Search for the cell housing the specified text and yield its [x, y] center coordinate. 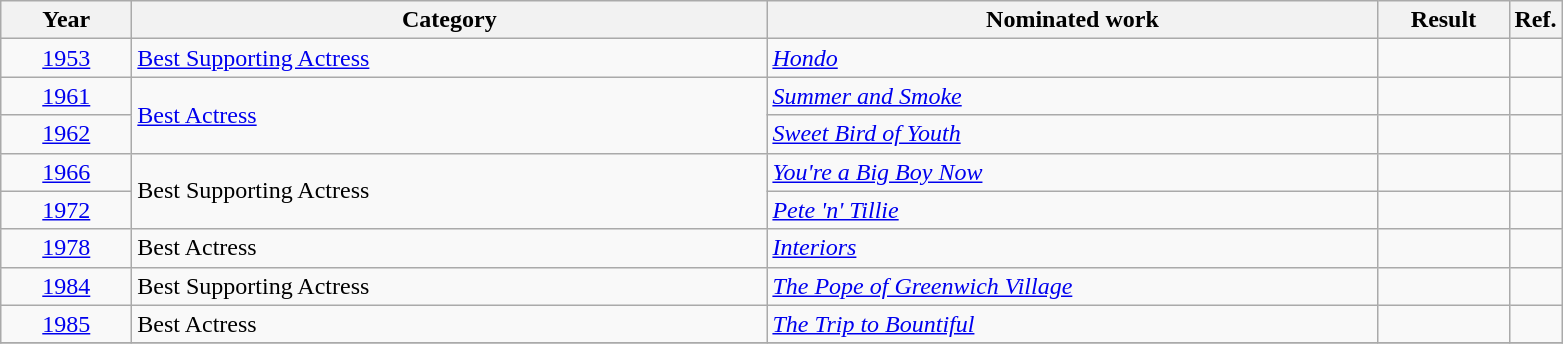
The Trip to Bountiful [1072, 324]
Sweet Bird of Youth [1072, 134]
The Pope of Greenwich Village [1072, 286]
Nominated work [1072, 20]
Summer and Smoke [1072, 96]
1962 [66, 134]
1985 [66, 324]
Pete 'n' Tillie [1072, 210]
Interiors [1072, 248]
1984 [66, 286]
1953 [66, 58]
1972 [66, 210]
1961 [66, 96]
You're a Big Boy Now [1072, 172]
Hondo [1072, 58]
1966 [66, 172]
Year [66, 20]
Result [1444, 20]
Ref. [1536, 20]
Category [450, 20]
1978 [66, 248]
